Pinpoint the cell where the given text exists, returning its [X, Y] midpoint coordinate. 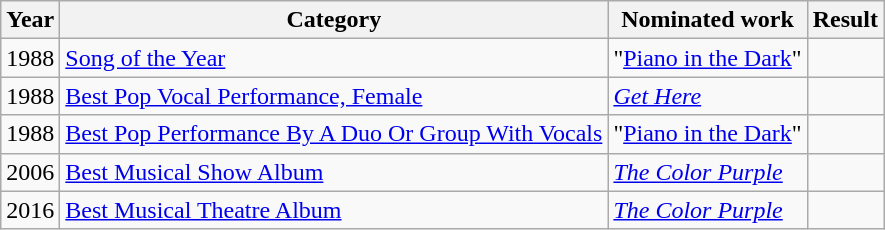
Song of the Year [334, 58]
Best Musical Theatre Album [334, 210]
2016 [30, 210]
Best Pop Performance By A Duo Or Group With Vocals [334, 134]
Best Pop Vocal Performance, Female [334, 96]
Result [845, 20]
Get Here [708, 96]
Category [334, 20]
2006 [30, 172]
Best Musical Show Album [334, 172]
Nominated work [708, 20]
Year [30, 20]
